Output the [X, Y] coordinate of the center of the cell containing the given text.  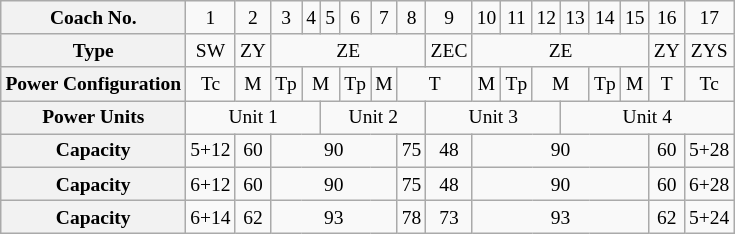
11 [516, 18]
Power Configuration [94, 84]
Unit 3 [494, 118]
Unit 2 [374, 118]
1 [211, 18]
5+28 [709, 150]
10 [486, 18]
13 [576, 18]
Type [94, 50]
ZYS [709, 50]
73 [449, 216]
3 [286, 18]
78 [412, 216]
5+24 [709, 216]
7 [384, 18]
9 [449, 18]
SW [211, 50]
Coach No. [94, 18]
5 [330, 18]
15 [634, 18]
8 [412, 18]
6+12 [211, 184]
Unit 4 [648, 118]
4 [312, 18]
6 [356, 18]
16 [666, 18]
12 [546, 18]
14 [604, 18]
17 [709, 18]
6+14 [211, 216]
Power Units [94, 118]
Unit 1 [254, 118]
5+12 [211, 150]
2 [252, 18]
6+28 [709, 184]
ZEC [449, 50]
